Extract the (X, Y) coordinate from the center of the cell holding the provided text.  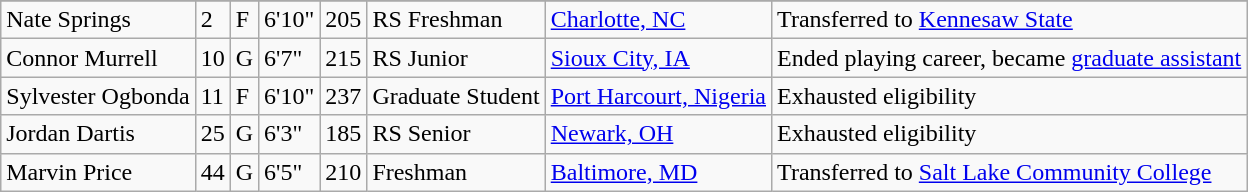
11 (212, 96)
210 (344, 172)
25 (212, 134)
185 (344, 134)
237 (344, 96)
Nate Springs (98, 20)
Marvin Price (98, 172)
Baltimore, MD (658, 172)
6'7" (290, 58)
RS Junior (456, 58)
Port Harcourt, Nigeria (658, 96)
Connor Murrell (98, 58)
Transferred to Kennesaw State (1010, 20)
205 (344, 20)
2 (212, 20)
RS Senior (456, 134)
Transferred to Salt Lake Community College (1010, 172)
Newark, OH (658, 134)
Charlotte, NC (658, 20)
Sioux City, IA (658, 58)
6'3" (290, 134)
Sylvester Ogbonda (98, 96)
Jordan Dartis (98, 134)
215 (344, 58)
10 (212, 58)
Graduate Student (456, 96)
RS Freshman (456, 20)
Freshman (456, 172)
Ended playing career, became graduate assistant (1010, 58)
44 (212, 172)
6'5" (290, 172)
